Scan for the cell matching the given text and deliver its (X, Y) coordinate at center. 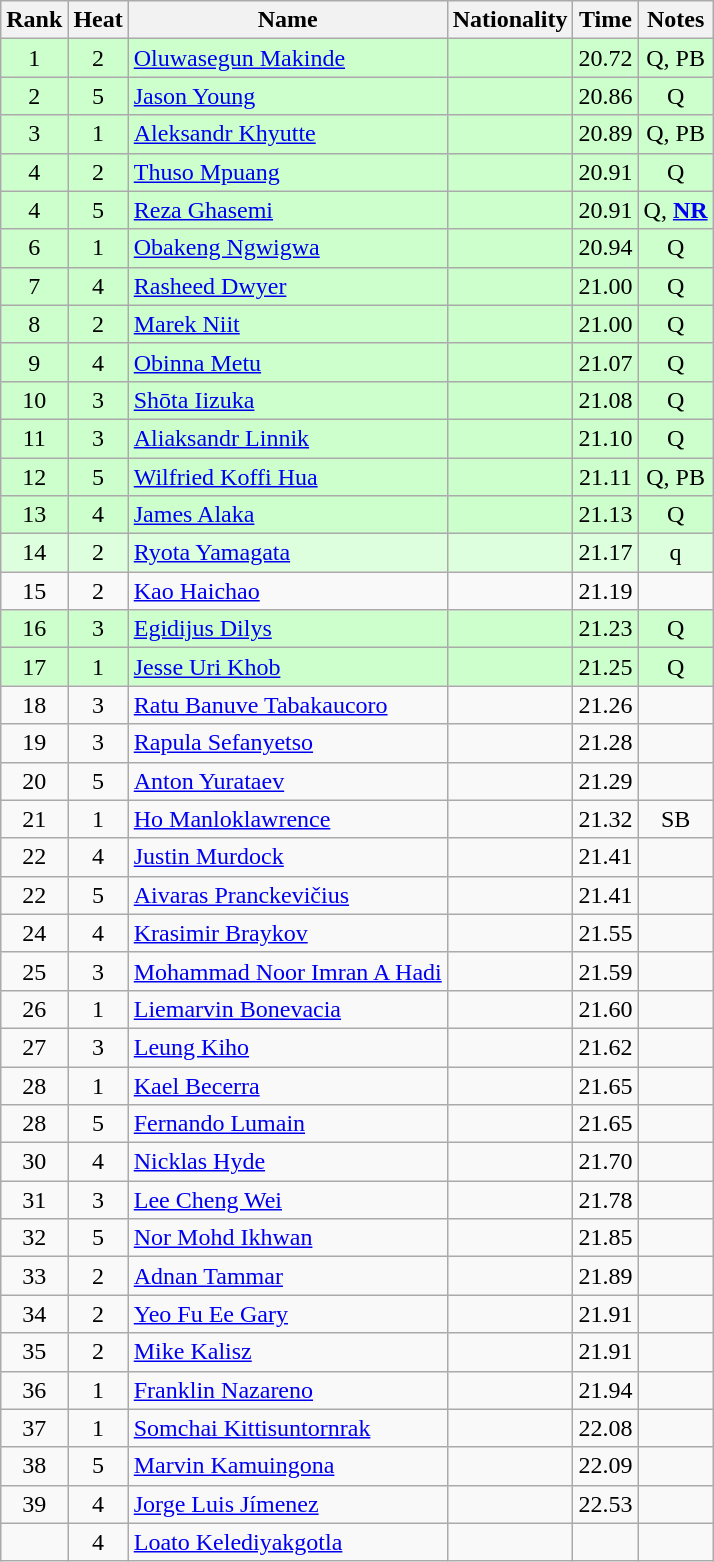
21.25 (606, 667)
Rapula Sefanyetso (288, 743)
14 (34, 553)
Justin Murdock (288, 857)
Wilfried Koffi Hua (288, 477)
20 (34, 781)
36 (34, 1390)
Leung Kiho (288, 1047)
21.32 (606, 819)
20.72 (606, 58)
13 (34, 515)
Anton Yurataev (288, 781)
33 (34, 1276)
12 (34, 477)
21.10 (606, 438)
27 (34, 1047)
Jason Young (288, 96)
Nationality (510, 20)
21 (34, 819)
Aleksandr Khyutte (288, 134)
21.70 (606, 1162)
Q, NR (676, 210)
20.86 (606, 96)
Marek Niit (288, 324)
Aivaras Pranckevičius (288, 895)
21.55 (606, 933)
7 (34, 286)
Aliaksandr Linnik (288, 438)
18 (34, 705)
SB (676, 819)
Marvin Kamuingona (288, 1466)
Fernando Lumain (288, 1124)
20.89 (606, 134)
Krasimir Braykov (288, 933)
21.78 (606, 1200)
16 (34, 629)
Heat (98, 20)
39 (34, 1504)
24 (34, 933)
Shōta Iizuka (288, 400)
21.26 (606, 705)
21.23 (606, 629)
Adnan Tammar (288, 1276)
31 (34, 1200)
21.89 (606, 1276)
32 (34, 1238)
Ryota Yamagata (288, 553)
21.28 (606, 743)
Kao Haichao (288, 591)
37 (34, 1428)
Mike Kalisz (288, 1352)
Somchai Kittisuntornrak (288, 1428)
Jorge Luis Jímenez (288, 1504)
38 (34, 1466)
21.13 (606, 515)
34 (34, 1314)
q (676, 553)
21.62 (606, 1047)
Nor Mohd Ikhwan (288, 1238)
11 (34, 438)
19 (34, 743)
Franklin Nazareno (288, 1390)
Kael Becerra (288, 1085)
21.19 (606, 591)
25 (34, 971)
Ratu Banuve Tabakaucoro (288, 705)
26 (34, 1009)
Jesse Uri Khob (288, 667)
Notes (676, 20)
Obinna Metu (288, 362)
Rank (34, 20)
30 (34, 1162)
Rasheed Dwyer (288, 286)
9 (34, 362)
17 (34, 667)
10 (34, 400)
22.09 (606, 1466)
35 (34, 1352)
21.17 (606, 553)
Oluwasegun Makinde (288, 58)
Nicklas Hyde (288, 1162)
Name (288, 20)
Loato Kelediyakgotla (288, 1542)
21.08 (606, 400)
Liemarvin Bonevacia (288, 1009)
Mohammad Noor Imran A Hadi (288, 971)
Lee Cheng Wei (288, 1200)
Reza Ghasemi (288, 210)
Thuso Mpuang (288, 172)
Obakeng Ngwigwa (288, 248)
Yeo Fu Ee Gary (288, 1314)
Time (606, 20)
Egidijus Dilys (288, 629)
21.59 (606, 971)
21.60 (606, 1009)
21.07 (606, 362)
21.29 (606, 781)
22.53 (606, 1504)
21.94 (606, 1390)
22.08 (606, 1428)
15 (34, 591)
Ho Manloklawrence (288, 819)
8 (34, 324)
21.11 (606, 477)
21.85 (606, 1238)
6 (34, 248)
James Alaka (288, 515)
20.94 (606, 248)
